Detect which cell encompasses the target text, then output its (x, y) center coordinate. 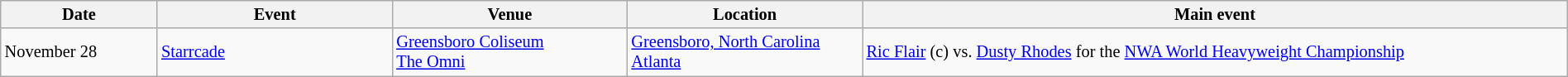
Ric Flair (c) vs. Dusty Rhodes for the NWA World Heavyweight Championship (1216, 52)
Venue (509, 14)
Main event (1216, 14)
Greensboro ColiseumThe Omni (509, 52)
Starrcade (275, 52)
November 28 (79, 52)
Location (745, 14)
Greensboro, North CarolinaAtlanta (745, 52)
Date (79, 14)
Event (275, 14)
